Output the (X, Y) coordinate of the center of the cell containing the given text.  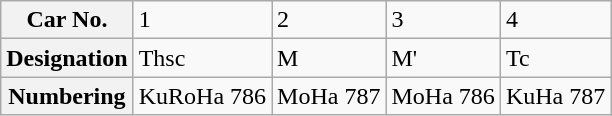
Numbering (67, 96)
1 (202, 20)
2 (329, 20)
Thsc (202, 58)
Tc (555, 58)
Car No. (67, 20)
3 (443, 20)
MoHa 786 (443, 96)
MoHa 787 (329, 96)
M (329, 58)
KuHa 787 (555, 96)
4 (555, 20)
M' (443, 58)
KuRoHa 786 (202, 96)
Designation (67, 58)
